Determine the [x, y] coordinate at the center of the cell enclosing the given text.  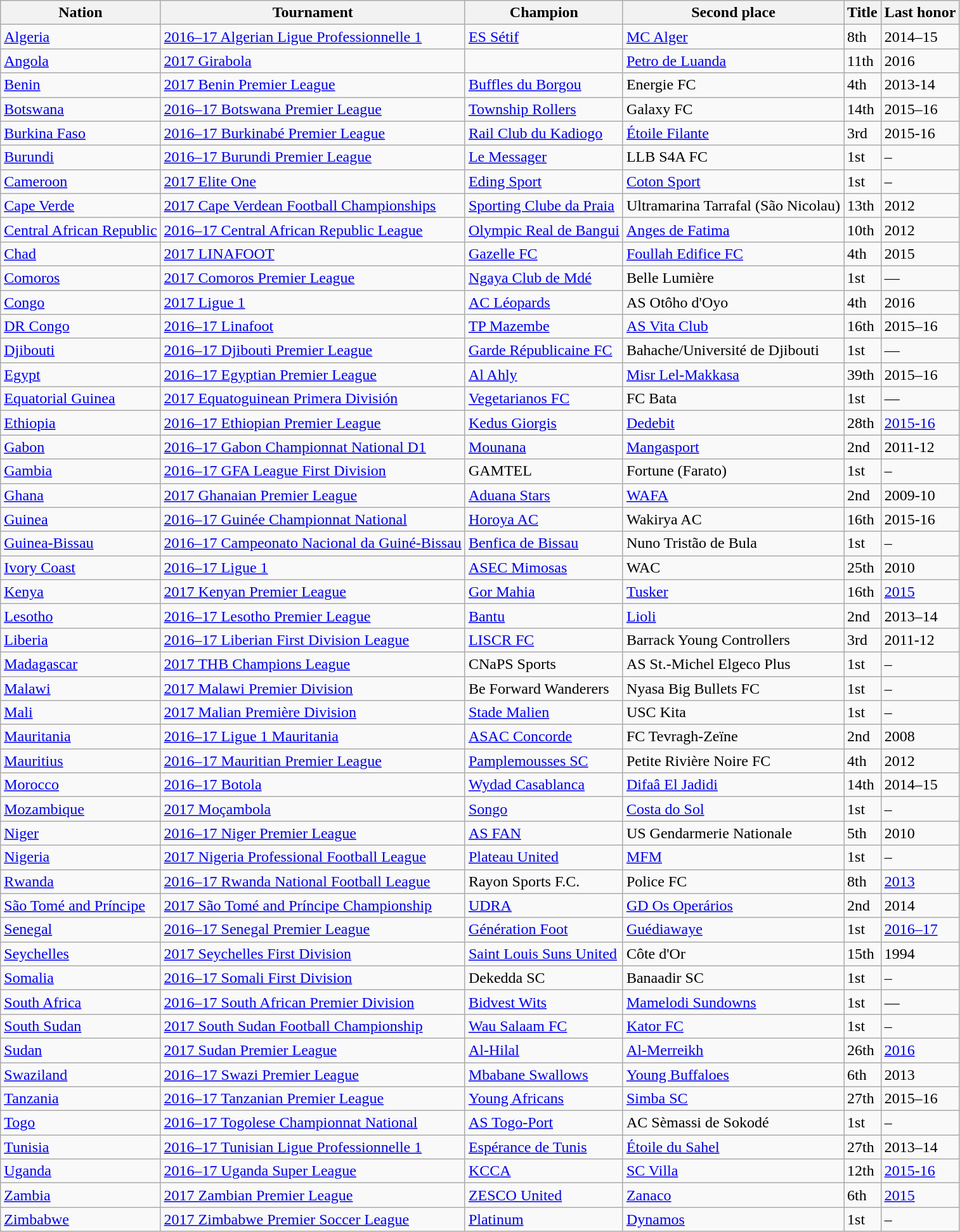
Bantu [544, 616]
Title [862, 13]
Plateau United [544, 857]
AS St.-Michel Elgeco Plus [733, 664]
2016–17 Lesotho Premier League [313, 616]
2017 LINAFOOT [313, 254]
Be Forward Wanderers [544, 688]
Ivory Coast [81, 567]
Rayon Sports F.C. [544, 881]
Vegetarianos FC [544, 399]
2017 Malawi Premier Division [313, 688]
2017 Seychelles First Division [313, 954]
Horoya AC [544, 519]
KCCA [544, 1171]
12th [862, 1171]
Young Buffaloes [733, 1075]
28th [862, 423]
Étoile Filante [733, 133]
AS FAN [544, 833]
Madagascar [81, 664]
South Africa [81, 1002]
Galaxy FC [733, 109]
Mangasport [733, 447]
2017 South Sudan Football Championship [313, 1026]
2016–17 Botswana Premier League [313, 109]
Niger [81, 833]
2016–17 Linafoot [313, 327]
Algeria [81, 37]
Barrack Young Controllers [733, 640]
Ghana [81, 495]
Garde Républicaine FC [544, 351]
2016–17 Guinée Championnat National [313, 519]
Foullah Edifice FC [733, 254]
Mozambique [81, 809]
2016–17 Senegal Premier League [313, 930]
Lesotho [81, 616]
2016–17 Ligue 1 [313, 567]
Nigeria [81, 857]
AS Vita Club [733, 327]
Tournament [313, 13]
2016–17 Botola [313, 785]
2009-10 [920, 495]
Zimbabwe [81, 1219]
Anges de Fatima [733, 230]
Gabon [81, 447]
2016–17 Gabon Championnat National D1 [313, 447]
Difaâ El Jadidi [733, 785]
2016–17 Liberian First Division League [313, 640]
Rail Club du Kadiogo [544, 133]
Eding Sport [544, 181]
2017 Equatoguinean Primera División [313, 399]
Lioli [733, 616]
LLB S4A FC [733, 157]
2017 Nigeria Professional Football League [313, 857]
Nation [81, 13]
Young Africans [544, 1099]
2017 Malian Première Division [313, 713]
Pamplemousses SC [544, 761]
2017 Kenyan Premier League [313, 592]
2016–17 Burkinabé Premier League [313, 133]
25th [862, 567]
Al-Merreikh [733, 1050]
MC Alger [733, 37]
AC Léopards [544, 302]
ES Sétif [544, 37]
2016–17 Burundi Premier League [313, 157]
Burkina Faso [81, 133]
Dekedda SC [544, 978]
ZESCO United [544, 1195]
Cape Verde [81, 205]
Liberia [81, 640]
Benin [81, 85]
Misr Lel-Makkasa [733, 375]
2017 Elite One [313, 181]
2017 Girabola [313, 61]
Guinea-Bissau [81, 543]
Kedus Giorgis [544, 423]
2016–17 Ethiopian Premier League [313, 423]
Somalia [81, 978]
Nuno Tristão de Bula [733, 543]
Djibouti [81, 351]
Zanaco [733, 1195]
2016–17 Central African Republic League [313, 230]
Platinum [544, 1219]
2016–17 GFA League First Division [313, 471]
2016–17 Uganda Super League [313, 1171]
GD Os Operários [733, 905]
2017 Ghanaian Premier League [313, 495]
Sporting Clube da Praia [544, 205]
Gor Mahia [544, 592]
SC Villa [733, 1171]
Kator FC [733, 1026]
Rwanda [81, 881]
Last honor [920, 13]
11th [862, 61]
Bahache/Université de Djibouti [733, 351]
39th [862, 375]
South Sudan [81, 1026]
Wau Salaam FC [544, 1026]
2017 Comoros Premier League [313, 278]
DR Congo [81, 327]
ASAC Concorde [544, 737]
WAC [733, 567]
UDRA [544, 905]
Le Messager [544, 157]
Songo [544, 809]
Ngaya Club de Mdé [544, 278]
2008 [920, 737]
Mauritania [81, 737]
2016–17 Swazi Premier League [313, 1075]
Costa do Sol [733, 809]
Cameroon [81, 181]
Guédiawaye [733, 930]
Saint Louis Suns United [544, 954]
Township Rollers [544, 109]
Tusker [733, 592]
Espérance de Tunis [544, 1147]
2017 Cape Verdean Football Championships [313, 205]
WAFA [733, 495]
2016–17 Mauritian Premier League [313, 761]
Energie FC [733, 85]
Olympic Real de Bangui [544, 230]
Swaziland [81, 1075]
ASEC Mimosas [544, 567]
Kenya [81, 592]
2016–17 Tanzanian Premier League [313, 1099]
10th [862, 230]
2016–17 Algerian Ligue Professionnelle 1 [313, 37]
Police FC [733, 881]
GAMTEL [544, 471]
Uganda [81, 1171]
Al Ahly [544, 375]
2016–17 South African Premier Division [313, 1002]
Angola [81, 61]
Mali [81, 713]
Stade Malien [544, 713]
2016–17 [920, 930]
AC Sèmassi de Sokodé [733, 1123]
Fortune (Farato) [733, 471]
2017 São Tomé and Príncipe Championship [313, 905]
LISCR FC [544, 640]
AS Togo-Port [544, 1123]
Malawi [81, 688]
Mbabane Swallows [544, 1075]
Ultramarina Tarrafal (São Nicolau) [733, 205]
Simba SC [733, 1099]
2016–17 Djibouti Premier League [313, 351]
Mauritius [81, 761]
Mamelodi Sundowns [733, 1002]
Buffles du Borgou [544, 85]
Banaadir SC [733, 978]
2014 [920, 905]
2016–17 Campeonato Nacional da Guiné-Bissau [313, 543]
Gambia [81, 471]
FC Bata [733, 399]
2017 Benin Premier League [313, 85]
CNaPS Sports [544, 664]
Morocco [81, 785]
MFM [733, 857]
2017 Ligue 1 [313, 302]
FC Tevragh-Zeïne [733, 737]
AS Otôho d'Oyo [733, 302]
26th [862, 1050]
2017 Zimbabwe Premier Soccer League [313, 1219]
USC Kita [733, 713]
2017 Sudan Premier League [313, 1050]
Bidvest Wits [544, 1002]
Tanzania [81, 1099]
Comoros [81, 278]
2017 THB Champions League [313, 664]
2016–17 Niger Premier League [313, 833]
Chad [81, 254]
2016–17 Egyptian Premier League [313, 375]
Dedebit [733, 423]
Étoile du Sahel [733, 1147]
Génération Foot [544, 930]
Botswana [81, 109]
15th [862, 954]
2016–17 Togolese Championnat National [313, 1123]
Petite Rivière Noire FC [733, 761]
2016–17 Tunisian Ligue Professionnelle 1 [313, 1147]
Senegal [81, 930]
Zambia [81, 1195]
Aduana Stars [544, 495]
2017 Zambian Premier League [313, 1195]
Guinea [81, 519]
2016–17 Somali First Division [313, 978]
Benfica de Bissau [544, 543]
Second place [733, 13]
Al-Hilal [544, 1050]
São Tomé and Príncipe [81, 905]
TP Mazembe [544, 327]
Nyasa Big Bullets FC [733, 688]
2016–17 Ligue 1 Mauritania [313, 737]
Seychelles [81, 954]
2017 Moçambola [313, 809]
Central African Republic [81, 230]
2013-14 [920, 85]
Burundi [81, 157]
5th [862, 833]
Wakirya AC [733, 519]
Egypt [81, 375]
US Gendarmerie Nationale [733, 833]
Coton Sport [733, 181]
2016–17 Rwanda National Football League [313, 881]
Sudan [81, 1050]
Mounana [544, 447]
Petro de Luanda [733, 61]
Gazelle FC [544, 254]
Togo [81, 1123]
Champion [544, 13]
Côte d'Or [733, 954]
1994 [920, 954]
Equatorial Guinea [81, 399]
Ethiopia [81, 423]
Congo [81, 302]
Belle Lumière [733, 278]
Tunisia [81, 1147]
Wydad Casablanca [544, 785]
13th [862, 205]
Dynamos [733, 1219]
